Detect which cell encompasses the target text, then output its [x, y] center coordinate. 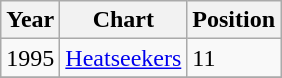
Year [30, 20]
11 [234, 58]
Chart [124, 20]
Position [234, 20]
1995 [30, 58]
Heatseekers [124, 58]
